Capture the cell that displays the provided text and extract its (X, Y) central coordinate. 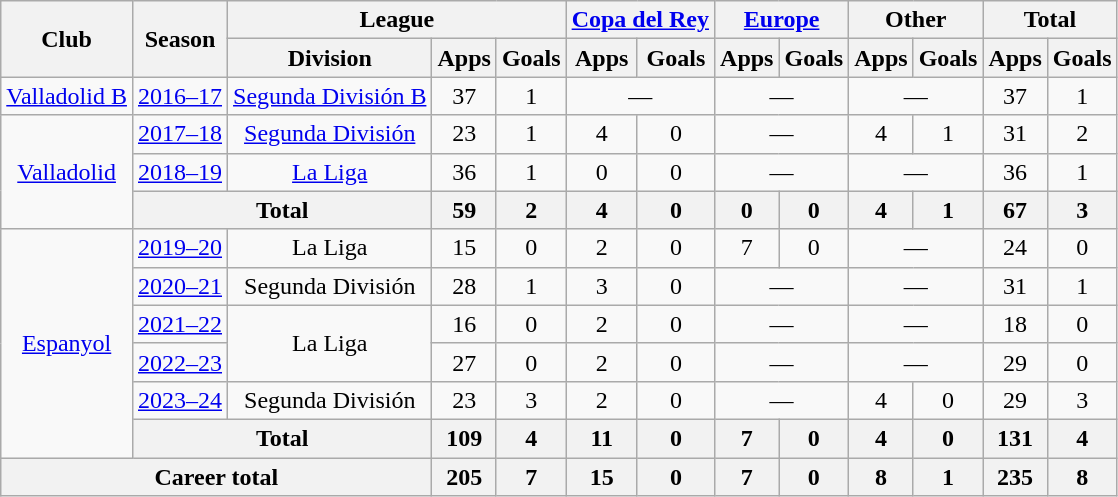
11 (602, 438)
Season (180, 39)
109 (464, 438)
2023–24 (180, 400)
2020–21 (180, 286)
131 (1015, 438)
Valladolid (67, 172)
Europe (782, 20)
2018–19 (180, 172)
2016–17 (180, 96)
205 (464, 477)
2022–23 (180, 362)
Career total (216, 477)
Segunda División B (330, 96)
27 (464, 362)
235 (1015, 477)
Other (916, 20)
Club (67, 39)
24 (1015, 248)
Copa del Rey (640, 20)
2017–18 (180, 134)
28 (464, 286)
2019–20 (180, 248)
16 (464, 324)
League (398, 20)
Division (330, 58)
67 (1015, 210)
Valladolid Β (67, 96)
Espanyol (67, 343)
2021–22 (180, 324)
59 (464, 210)
18 (1015, 324)
